Pinpoint the cell where the given text exists, returning its (X, Y) midpoint coordinate. 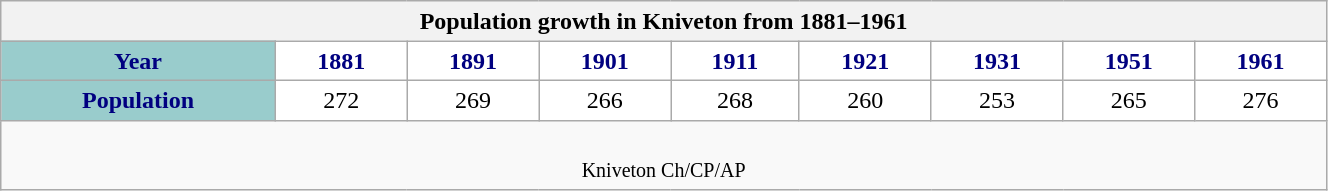
272 (341, 100)
Population (138, 100)
Year (138, 61)
Population growth in Kniveton from 1881–1961 (664, 21)
1931 (997, 61)
269 (473, 100)
265 (1129, 100)
Kniveton Ch/CP/AP (664, 155)
1881 (341, 61)
266 (605, 100)
1891 (473, 61)
268 (736, 100)
1921 (865, 61)
1951 (1129, 61)
1911 (736, 61)
276 (1261, 100)
1901 (605, 61)
1961 (1261, 61)
253 (997, 100)
260 (865, 100)
